From the cell containing the given text, extract its center point as (X, Y) coordinate. 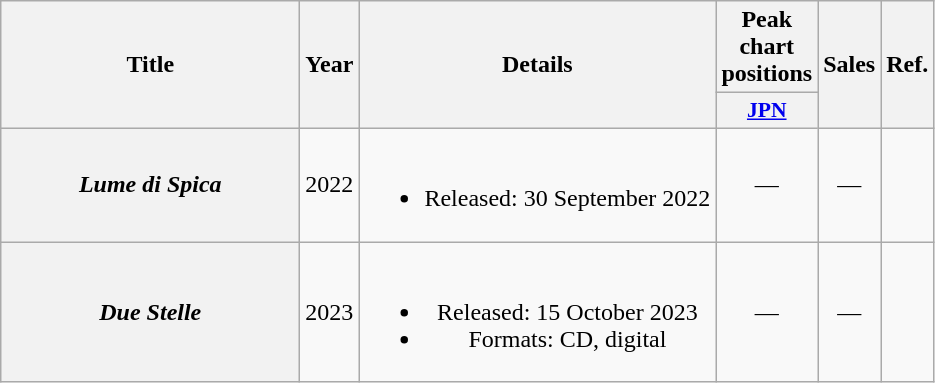
Ref. (908, 65)
Details (538, 65)
Released: 30 September 2022 (538, 184)
JPN (767, 111)
Released: 15 October 2023Formats: CD, digital (538, 312)
Title (150, 65)
Due Stelle (150, 312)
2023 (330, 312)
Year (330, 65)
Lume di Spica (150, 184)
Sales (850, 65)
2022 (330, 184)
Peak chart positions (767, 47)
